Search for the cell housing the specified text and yield its (x, y) center coordinate. 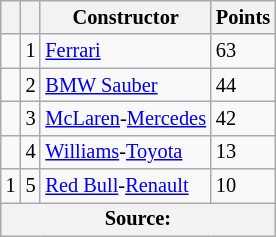
10 (243, 186)
5 (31, 186)
63 (243, 51)
Red Bull-Renault (125, 186)
42 (243, 118)
McLaren-Mercedes (125, 118)
Points (243, 17)
3 (31, 118)
Williams-Toyota (125, 152)
Ferrari (125, 51)
4 (31, 152)
44 (243, 85)
Source: (138, 219)
BMW Sauber (125, 85)
13 (243, 152)
Constructor (125, 17)
2 (31, 85)
